Search for the cell housing the specified text and yield its (x, y) center coordinate. 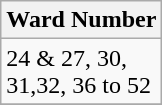
Ward Number (82, 20)
24 & 27, 30, 31,32, 36 to 52 (82, 72)
